Search for the cell housing the specified text and yield its [X, Y] center coordinate. 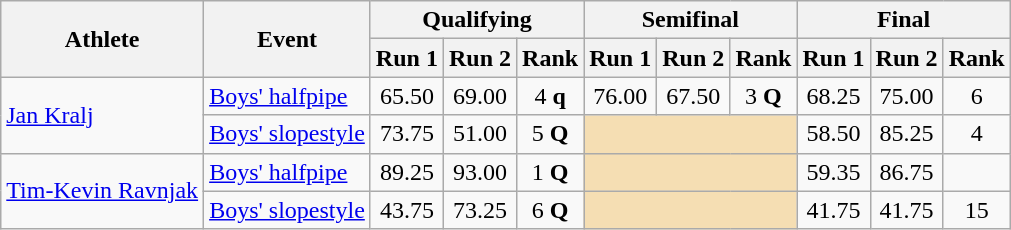
Athlete [102, 39]
1 Q [550, 172]
Event [288, 39]
5 Q [550, 134]
6 [976, 96]
65.50 [406, 96]
67.50 [694, 96]
85.25 [906, 134]
93.00 [480, 172]
73.75 [406, 134]
3 Q [764, 96]
89.25 [406, 172]
58.50 [834, 134]
Jan Kralj [102, 115]
15 [976, 210]
73.25 [480, 210]
4 q [550, 96]
75.00 [906, 96]
86.75 [906, 172]
69.00 [480, 96]
68.25 [834, 96]
43.75 [406, 210]
4 [976, 134]
59.35 [834, 172]
6 Q [550, 210]
Semifinal [690, 20]
Final [904, 20]
Qualifying [476, 20]
76.00 [620, 96]
Tim-Kevin Ravnjak [102, 191]
51.00 [480, 134]
